Scan for the cell matching the given text and deliver its [x, y] coordinate at center. 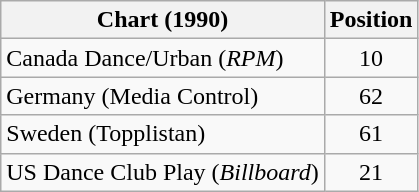
Canada Dance/Urban (RPM) [162, 58]
Germany (Media Control) [162, 96]
62 [371, 96]
US Dance Club Play (Billboard) [162, 172]
10 [371, 58]
Position [371, 20]
21 [371, 172]
Chart (1990) [162, 20]
61 [371, 134]
Sweden (Topplistan) [162, 134]
